Output the [x, y] coordinate of the center of the cell containing the given text.  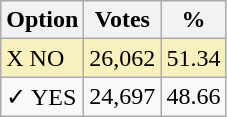
Option [42, 20]
X NO [42, 58]
24,697 [122, 97]
51.34 [194, 58]
48.66 [194, 97]
26,062 [122, 58]
% [194, 20]
Votes [122, 20]
✓ YES [42, 97]
